For the text-containing cell, return its midpoint in [x, y] coordinate format. 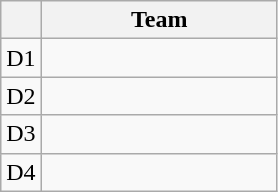
D3 [21, 134]
D2 [21, 96]
D4 [21, 172]
Team [159, 20]
D1 [21, 58]
